Return (X, Y) of the center of cell containing provided text 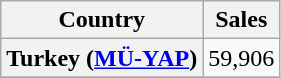
59,906 (242, 58)
Country (102, 20)
Sales (242, 20)
Turkey (MÜ-YAP) (102, 58)
